Output the [X, Y] coordinate of the center of the cell containing the given text.  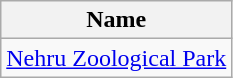
Nehru Zoological Park [116, 58]
Name [116, 20]
